Detect which cell encompasses the target text, then output its (x, y) center coordinate. 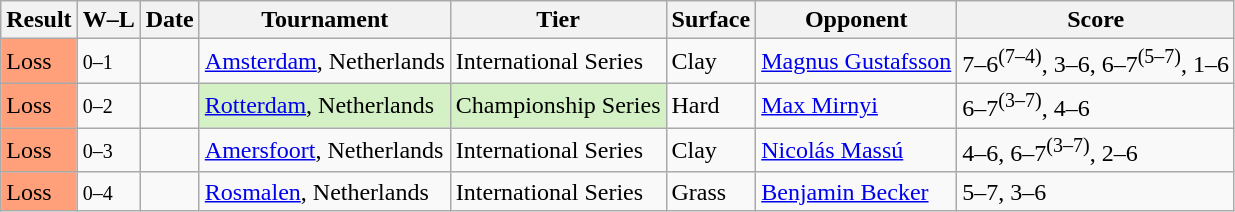
Rosmalen, Netherlands (324, 191)
Opponent (856, 20)
4–6, 6–7(3–7), 2–6 (1096, 150)
Amsterdam, Netherlands (324, 62)
Result (39, 20)
0–2 (108, 106)
Championship Series (558, 106)
Tier (558, 20)
Score (1096, 20)
Hard (711, 106)
Magnus Gustafsson (856, 62)
0–3 (108, 150)
Nicolás Massú (856, 150)
Date (170, 20)
Surface (711, 20)
0–4 (108, 191)
Benjamin Becker (856, 191)
5–7, 3–6 (1096, 191)
Rotterdam, Netherlands (324, 106)
Amersfoort, Netherlands (324, 150)
6–7(3–7), 4–6 (1096, 106)
W–L (108, 20)
0–1 (108, 62)
7–6(7–4), 3–6, 6–7(5–7), 1–6 (1096, 62)
Grass (711, 191)
Tournament (324, 20)
Max Mirnyi (856, 106)
